Return the [x, y] coordinate for the center point of the cell that contains the specified text.  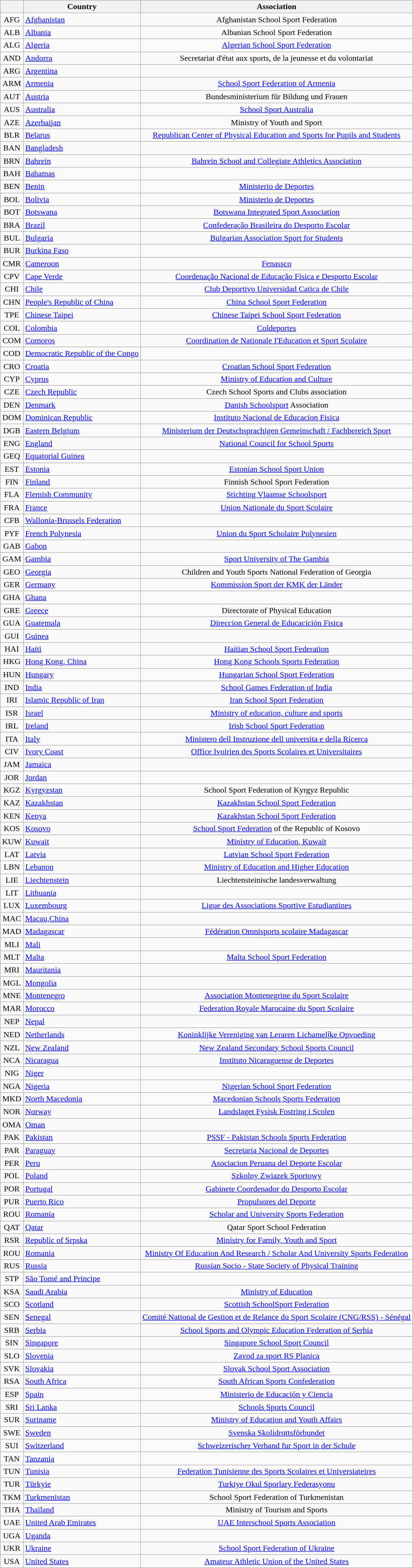
PAR [12, 1150]
Lebanon [82, 867]
Chinese Taipei [82, 315]
GHA [12, 598]
Bahrein [82, 161]
STP [12, 1278]
GEO [12, 572]
Pakistan [82, 1137]
Ministry Of Education And Research / Scholar And University Sports Federation [277, 1253]
Equatorial Guinea [82, 456]
Kosovo [82, 829]
NZL [12, 1047]
RSR [12, 1240]
Botswana Integrated Sport Association [277, 212]
Ligue des Associations Sportive Estudiantines [277, 906]
DGB [12, 431]
POR [12, 1189]
Ivory Coast [82, 751]
Switzerland [82, 1446]
USA [12, 1561]
Andorra [82, 58]
Malta [82, 957]
Madagascar [82, 931]
FIN [12, 482]
Chinese Taipei School Sport Federation [277, 315]
HKG [12, 662]
North Macedonia [82, 1099]
New Zealand [82, 1047]
Portugal [82, 1189]
Ministry of Education and Youth Affairs [277, 1420]
Comité National de Gestion et de Relance du Sport Scolaire (CNG/RSS) - Sénégal [277, 1317]
School Sports and Olympic Education Federation of Serbia [277, 1330]
BOT [12, 212]
Gabon [82, 546]
NGA [12, 1086]
South Africa [82, 1381]
AUT [12, 97]
Russia [82, 1266]
MNE [12, 996]
Oman [82, 1125]
LIE [12, 880]
MKD [12, 1099]
BOL [12, 199]
CYP [12, 379]
Federation Royale Marocaine du Sport Scolaire [277, 1009]
Ministry of Education, Kuwait [277, 842]
Germany [82, 585]
NIG [12, 1073]
Bundesministerium für Bildung und Frauen [277, 97]
HUN [12, 675]
School Sport Federation of Turkmenistan [277, 1497]
PYF [12, 533]
Scholar and University Sports Federation [277, 1214]
Azerbaijan [82, 122]
Luxembourg [82, 906]
Singapore School Sport Council [277, 1343]
Saudi Arabia [82, 1291]
Finnish School Sport Federation [277, 482]
MLT [12, 957]
Latvian School Sport Federation [277, 854]
Sweden [82, 1433]
Nigeria [82, 1086]
Serbia [82, 1330]
ARG [12, 71]
England [82, 443]
POL [12, 1176]
Puerto Rico [82, 1202]
Niger [82, 1073]
Liechtenstein [82, 880]
Hong Kong, China [82, 662]
KOS [12, 829]
CPV [12, 276]
Turkiye Okul Sporlary Federasyonu [277, 1484]
SWE [12, 1433]
HAI [12, 649]
Dominican Republic [82, 418]
United States [82, 1561]
Türkyie [82, 1484]
IND [12, 687]
BEN [12, 187]
Greece [82, 610]
UKR [12, 1548]
Flemish Community [82, 495]
Colombia [82, 328]
TAN [12, 1458]
JOR [12, 777]
ARM [12, 84]
AUS [12, 109]
SUR [12, 1420]
Amateur Athletic Union of the United States [277, 1561]
Chile [82, 289]
AFG [12, 20]
NEP [12, 1021]
SLO [12, 1356]
GEQ [12, 456]
Bulgaria [82, 238]
Belarus [82, 135]
Guatemala [82, 623]
GAM [12, 559]
GUA [12, 623]
Republican Center of Physical Education and Sports for Pupils and Students [277, 135]
ALB [12, 32]
Secretariat d'état aux sports, de la jeunesse et du volontariat [277, 58]
Office Ivoirien des Sports Scolaires et Universitaires [277, 751]
Mauritania [82, 970]
Tanzania [82, 1458]
Kuwait [82, 842]
BRA [12, 225]
EST [12, 469]
LAT [12, 854]
GAB [12, 546]
Nicaragua [82, 1060]
Ministerio de Educación y Ciencia [277, 1394]
Bangladesh [82, 148]
Senegal [82, 1317]
Ministry of Youth and Sport [277, 122]
KAZ [12, 803]
Italy [82, 739]
UAE [12, 1523]
France [82, 507]
Norway [82, 1112]
BAN [12, 148]
ESP [12, 1394]
Landslaget Fysisk Fostring i Scolen [277, 1112]
Armenia [82, 84]
Svenska Skolidrottsförbundet [277, 1433]
Estonian School Sport Union [277, 469]
AND [12, 58]
Albanian School Sport Federation [277, 32]
Afghanistan School Sport Federation [277, 20]
Montenegro [82, 996]
Bulgarian Association Sport for Students [277, 238]
Instituto Nacional de Educacion Fisica [277, 418]
Directorate of Physical Education [277, 610]
Danish Schoolsport Association [277, 405]
Sport University of The Gambia [277, 559]
Cyprus [82, 379]
Association Montenegrine du Sport Scolaire [277, 996]
Schools Sports Council [277, 1407]
School Sport Federation of the Republic of Kosovo [277, 829]
Russian Socio - State Society of Physical Training [277, 1266]
Czech School Sports and Clubs association [277, 392]
DOM [12, 418]
Finland [82, 482]
JAM [12, 764]
Kenya [82, 816]
China School Sport Federation [277, 302]
LIT [12, 893]
Slovenia [82, 1356]
Ireland [82, 726]
Estonia [82, 469]
COD [12, 353]
Direccion General de Educacición Fisica [277, 623]
FRA [12, 507]
Singapore [82, 1343]
NED [12, 1035]
COM [12, 340]
Ministry of education, culture and sports [277, 713]
India [82, 687]
FLA [12, 495]
UAE Interschool Sports Association [277, 1523]
Guinea [82, 636]
United Arab Emirates [82, 1523]
Instituto Nicaraguense de Deportes [277, 1060]
Austria [82, 97]
Botswana [82, 212]
MAR [12, 1009]
Ministry of Education and Culture [277, 379]
RSA [12, 1381]
Qatar Sport School Federation [277, 1227]
Union Nationale du Sport Scolaire [277, 507]
Algerian School Sport Federation [277, 45]
Eastern Belgium [82, 431]
CHN [12, 302]
Kazakhstan [82, 803]
Scotland [82, 1304]
Morocco [82, 1009]
CRO [12, 366]
SIN [12, 1343]
Jamaica [82, 764]
Macau,China [82, 918]
CZE [12, 392]
Schweizerischer Verband fur Sport in der Schule [277, 1446]
Coordenação Nacional de Educação Física e Desporto Escolar [277, 276]
KGZ [12, 790]
THA [12, 1510]
SCO [12, 1304]
ALG [12, 45]
Asociacion Peruana del Deporte Escolar [277, 1163]
Brazil [82, 225]
KUW [12, 842]
COL [12, 328]
Turkmenistan [82, 1497]
SUI [12, 1446]
OMA [12, 1125]
SRI [12, 1407]
Ukraine [82, 1548]
School Games Federation of India [277, 687]
SVK [12, 1369]
Israel [82, 713]
Liechtensteinische landesverwaltung [277, 880]
Koninklijke Vereniging van Leraren Lichamelịke Opvoeding [277, 1035]
Burkina Faso [82, 251]
School Sport Federation of Armenia [277, 84]
Ministry for Family, Youth and Sport [277, 1240]
Thailand [82, 1510]
Bahrein School and Collegiate Athletics Association [277, 161]
Albania [82, 32]
GER [12, 585]
AZE [12, 122]
Association [277, 7]
Hungary [82, 675]
Uganda [82, 1536]
LBN [12, 867]
Fenassco [277, 264]
Slovakia [82, 1369]
Bahamas [82, 174]
Stichting Vlaamse Schoolsport [277, 495]
French Polynesia [82, 533]
Federation Tunisienne des Sports Scolaires et Universiateires [277, 1471]
Lithuania [82, 893]
Qatar [82, 1227]
PER [12, 1163]
ENG [12, 443]
Democratic Republic of the Congo [82, 353]
Benin [82, 187]
Szkolny Zwiazek Sportowy [277, 1176]
PSSF - Pakistan Schools Sports Federation [277, 1137]
Poland [82, 1176]
Republic of Srpska [82, 1240]
GRE [12, 610]
CHI [12, 289]
School Sport Federation of Ukraine [277, 1548]
Algeria [82, 45]
Paraguay [82, 1150]
BUR [12, 251]
Gabinete Coordenador do Desporto Escolar [277, 1189]
SRB [12, 1330]
Coldeportes [277, 328]
TUR [12, 1484]
Irish School Sport Federation [277, 726]
Spain [82, 1394]
MGL [12, 983]
MRI [12, 970]
Children and Youth Sports National Federation of Georgia [277, 572]
Iran School Sport Federation [277, 700]
IRI [12, 700]
Mali [82, 944]
IRL [12, 726]
MLI [12, 944]
Fédération Omnisports scolaire Madagascar [277, 931]
QAT [12, 1227]
Sri Lanka [82, 1407]
Argentina [82, 71]
Ministry of Education [277, 1291]
Ministry of Education and Higher Education [277, 867]
Country [82, 7]
Hungarian School Sport Federation [277, 675]
PAK [12, 1137]
Club Deportivo Universidad Catica de Chile [277, 289]
School Sport Australia [277, 109]
CMR [12, 264]
Comoros [82, 340]
Islamic Republic of Iran [82, 700]
Latvia [82, 854]
MAC [12, 918]
Kommission Sport der KMK der Länder [277, 585]
Wallonia-Brussels Federation [82, 520]
Zavod za sport RS Planica [277, 1356]
Ghana [82, 598]
Ministry of Tourism and Sports [277, 1510]
BRN [12, 161]
Jordan [82, 777]
Tunisia [82, 1471]
TKM [12, 1497]
Ministerium der Deutschsprachigen Gemeinschaft / Fachbereich Sport [277, 431]
BUL [12, 238]
Denmark [82, 405]
Mongolia [82, 983]
Suriname [82, 1420]
ISR [12, 713]
São Tomé and Principe [82, 1278]
Nepal [82, 1021]
Propulsores del Deporte [277, 1202]
NOR [12, 1112]
Slovak School Sport Association [277, 1369]
Cameroon [82, 264]
PUR [12, 1202]
Union du Sport Scholaire Polynesien [277, 533]
Haiti [82, 649]
KEN [12, 816]
Nigerian School Sport Federation [277, 1086]
Cape Verde [82, 276]
Georgia [82, 572]
ITA [12, 739]
TPE [12, 315]
UGA [12, 1536]
Scottish SchoolSport Federation [277, 1304]
LUX [12, 906]
Coordination de Nationale I'Education et Sport Scolaire [277, 340]
SEN [12, 1317]
Croatia [82, 366]
South African Sports Confederation [277, 1381]
Confederação Brasileira do Desporto Escolar [277, 225]
Netherlands [82, 1035]
CFB [12, 520]
Haitian School Sport Federation [277, 649]
KSA [12, 1291]
Ministero dell Instruzione dell universita e della Ricerca [277, 739]
Czech Republic [82, 392]
MAD [12, 931]
Secretaria Nacional de Deportes [277, 1150]
School Sport Federation of Kyrgyz Republic [277, 790]
Hong Kong Schools Sports Federation [277, 662]
CIV [12, 751]
TUN [12, 1471]
Croatian School Sport Federation [277, 366]
BLR [12, 135]
DEN [12, 405]
Kyrgyzstan [82, 790]
National Council for School Sports [277, 443]
New Zealand Secondary School Sports Council [277, 1047]
Malta School Sport Federation [277, 957]
BAH [12, 174]
People's Republic of China [82, 302]
Gambia [82, 559]
GUI [12, 636]
Afghanistan [82, 20]
Bolivia [82, 199]
Macedonian Schools Sports Federation [277, 1099]
RUS [12, 1266]
Peru [82, 1163]
NCA [12, 1060]
Australia [82, 109]
